Return (X, Y) of the center of cell containing provided text 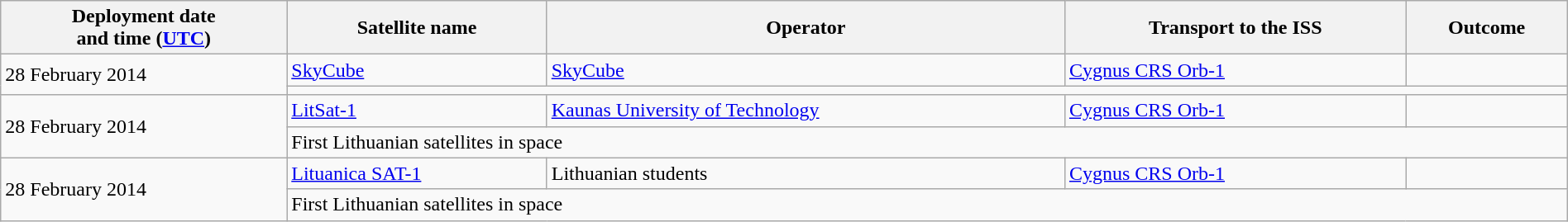
Kaunas University of Technology (806, 111)
Transport to the ISS (1236, 28)
Lituanica SAT-1 (417, 173)
Operator (806, 28)
Lithuanian students (806, 173)
Deployment dateand time (UTC) (144, 28)
LitSat-1 (417, 111)
Satellite name (417, 28)
Outcome (1487, 28)
